Return the (x, y) coordinate for the center point of the cell that contains the specified text.  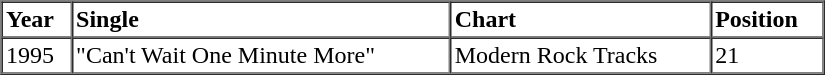
Modern Rock Tracks (580, 56)
"Can't Wait One Minute More" (262, 56)
1995 (37, 56)
Year (37, 20)
21 (768, 56)
Position (768, 20)
Chart (580, 20)
Single (262, 20)
